Return the (X, Y) coordinate for the center point of the cell that contains the specified text.  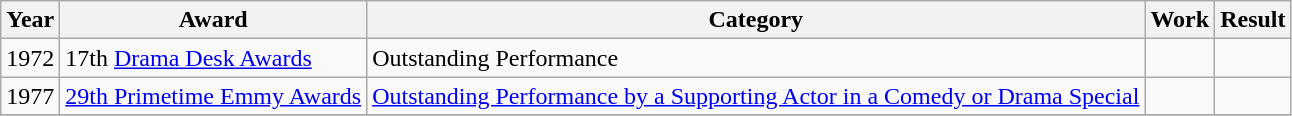
Year (30, 20)
1972 (30, 58)
Outstanding Performance (756, 58)
17th Drama Desk Awards (214, 58)
Outstanding Performance by a Supporting Actor in a Comedy or Drama Special (756, 96)
29th Primetime Emmy Awards (214, 96)
1977 (30, 96)
Work (1180, 20)
Result (1253, 20)
Category (756, 20)
Award (214, 20)
